Detect which cell encompasses the target text, then output its [X, Y] center coordinate. 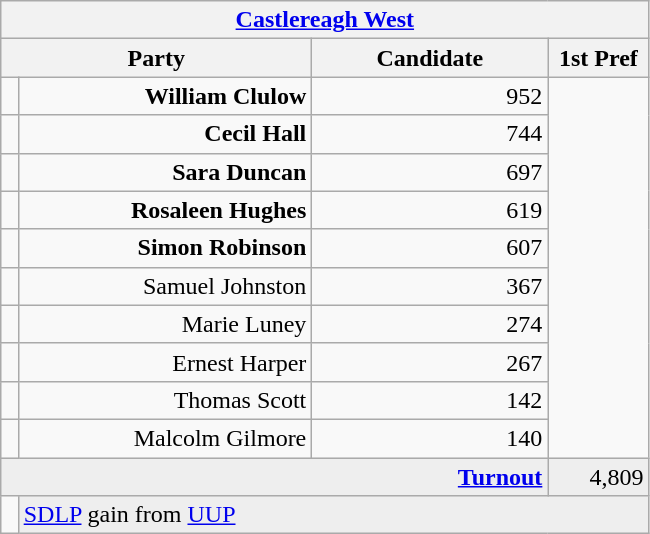
Malcolm Gilmore [165, 438]
Party [156, 58]
607 [430, 248]
Castlereagh West [325, 20]
619 [430, 210]
4,809 [598, 477]
Thomas Scott [165, 400]
952 [430, 96]
SDLP gain from UUP [334, 515]
Cecil Hall [165, 134]
367 [430, 286]
Candidate [430, 58]
1st Pref [598, 58]
Turnout [274, 477]
Rosaleen Hughes [165, 210]
William Clulow [165, 96]
142 [430, 400]
Sara Duncan [165, 172]
Marie Luney [165, 324]
267 [430, 362]
697 [430, 172]
Ernest Harper [165, 362]
Simon Robinson [165, 248]
744 [430, 134]
140 [430, 438]
274 [430, 324]
Samuel Johnston [165, 286]
